Extract the (X, Y) coordinate from the center of the cell holding the provided text.  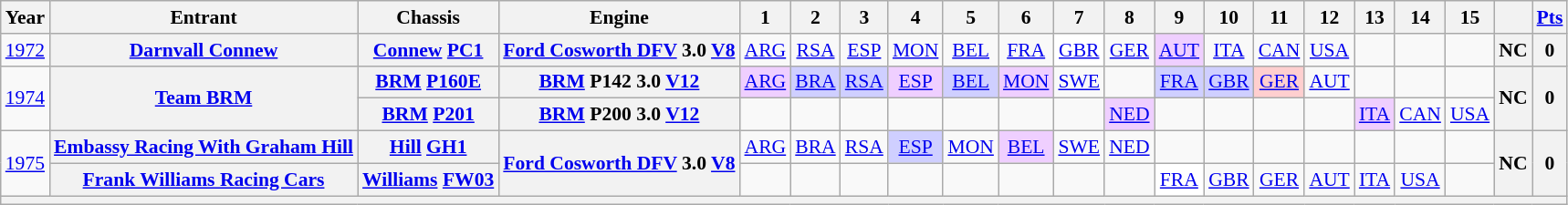
15 (1469, 17)
8 (1129, 17)
Embassy Racing With Graham Hill (204, 148)
1974 (26, 98)
Hill GH1 (428, 148)
Pts (1550, 17)
12 (1329, 17)
Engine (619, 17)
9 (1179, 17)
Darnvall Connew (204, 50)
11 (1280, 17)
BRM P200 3.0 V12 (619, 115)
1972 (26, 50)
Year (26, 17)
14 (1420, 17)
6 (1026, 17)
10 (1228, 17)
5 (971, 17)
7 (1079, 17)
3 (864, 17)
1975 (26, 164)
13 (1375, 17)
4 (916, 17)
Entrant (204, 17)
BRM P160E (428, 82)
BRM P201 (428, 115)
Chassis (428, 17)
BRM P142 3.0 V12 (619, 82)
Williams FW03 (428, 179)
Frank Williams Racing Cars (204, 179)
Team BRM (204, 98)
1 (766, 17)
2 (816, 17)
Connew PC1 (428, 50)
